Detect which cell encompasses the target text, then output its (x, y) center coordinate. 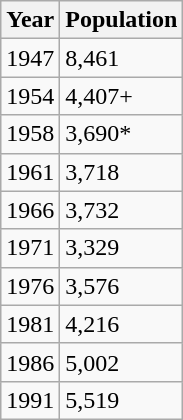
1961 (30, 172)
3,329 (122, 248)
1954 (30, 96)
1991 (30, 400)
1981 (30, 324)
1947 (30, 58)
1958 (30, 134)
1986 (30, 362)
Year (30, 20)
3,690* (122, 134)
Population (122, 20)
8,461 (122, 58)
1966 (30, 210)
5,519 (122, 400)
3,576 (122, 286)
5,002 (122, 362)
4,407+ (122, 96)
3,732 (122, 210)
3,718 (122, 172)
4,216 (122, 324)
1976 (30, 286)
1971 (30, 248)
